Provide the (X, Y) coordinate of the cell's center where the given text is located.  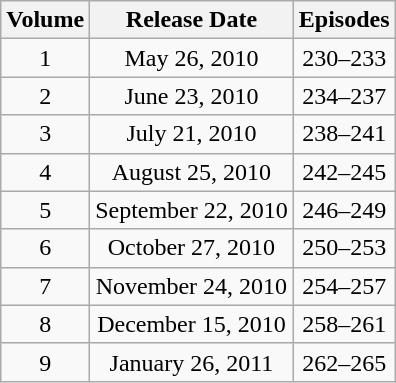
246–249 (344, 210)
Release Date (192, 20)
August 25, 2010 (192, 172)
262–265 (344, 362)
Episodes (344, 20)
October 27, 2010 (192, 248)
238–241 (344, 134)
2 (46, 96)
4 (46, 172)
1 (46, 58)
230–233 (344, 58)
November 24, 2010 (192, 286)
January 26, 2011 (192, 362)
May 26, 2010 (192, 58)
8 (46, 324)
7 (46, 286)
5 (46, 210)
254–257 (344, 286)
December 15, 2010 (192, 324)
3 (46, 134)
242–245 (344, 172)
June 23, 2010 (192, 96)
250–253 (344, 248)
9 (46, 362)
September 22, 2010 (192, 210)
258–261 (344, 324)
6 (46, 248)
July 21, 2010 (192, 134)
Volume (46, 20)
234–237 (344, 96)
